Provide the (x, y) coordinate of the cell's center where the given text is located.  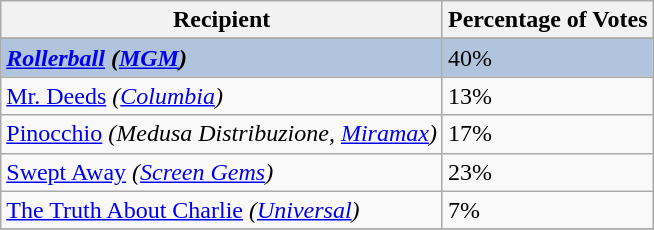
40% (548, 58)
Percentage of Votes (548, 20)
Swept Away (Screen Gems) (222, 172)
Recipient (222, 20)
23% (548, 172)
17% (548, 134)
13% (548, 96)
Rollerball (MGM) (222, 58)
Mr. Deeds (Columbia) (222, 96)
7% (548, 210)
Pinocchio (Medusa Distribuzione, Miramax) (222, 134)
The Truth About Charlie (Universal) (222, 210)
